Output the (x, y) coordinate of the center of the cell containing the given text.  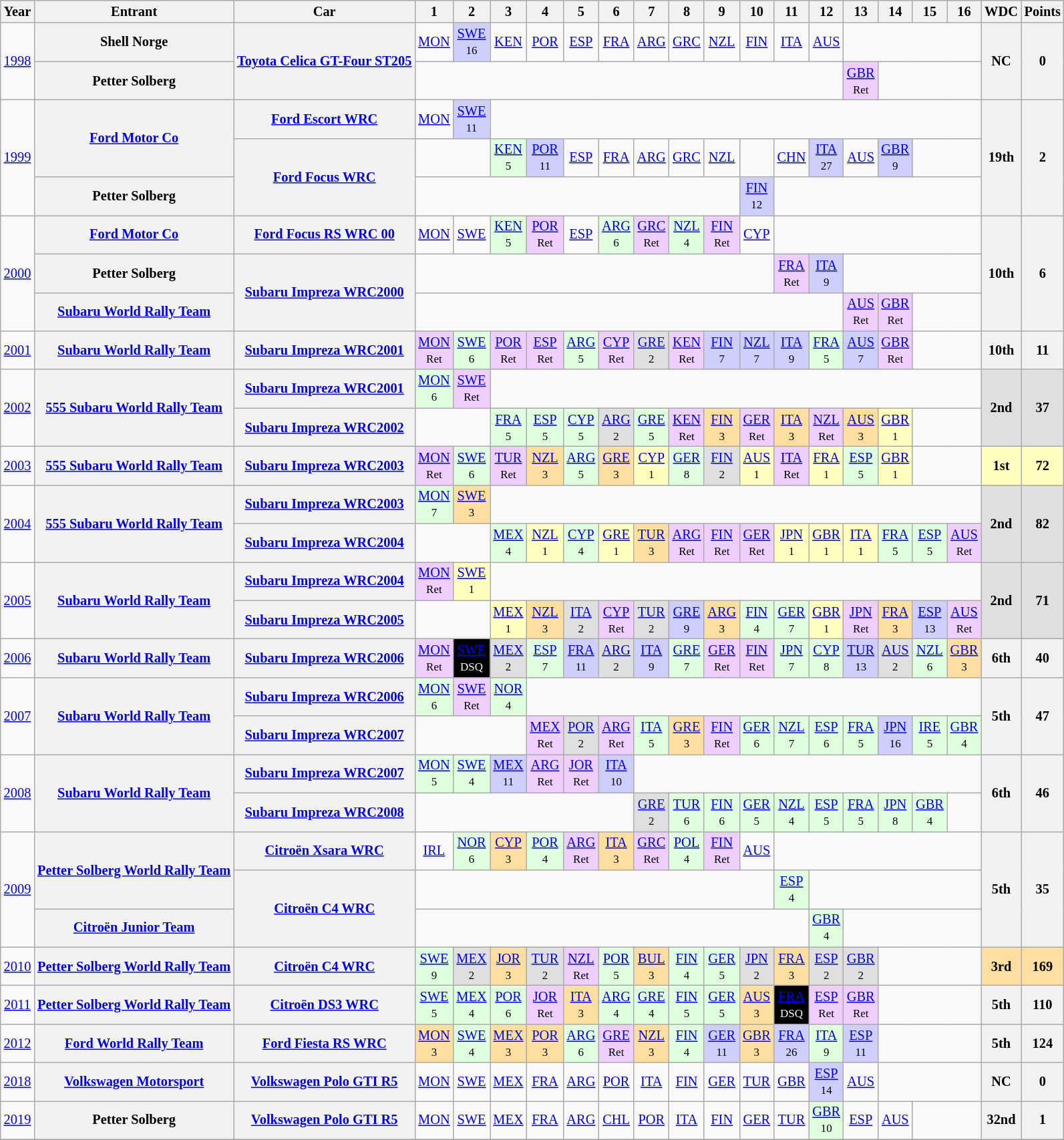
CYP3 (509, 851)
GER7 (792, 620)
AUS1 (757, 465)
13 (861, 11)
2003 (17, 465)
NOR4 (509, 697)
CYP1 (652, 465)
Ford World Rally Team (134, 1043)
37 (1043, 407)
GBR2 (861, 966)
169 (1043, 966)
POR11 (545, 158)
GBR (792, 1082)
Subaru Impreza WRC2005 (325, 620)
JPN7 (792, 658)
Citroën Xsara WRC (325, 851)
2012 (17, 1043)
110 (1043, 1004)
Year (17, 11)
JPN2 (757, 966)
NOR6 (472, 851)
2008 (17, 792)
GER11 (721, 1043)
SWEDSQ (472, 658)
8 (687, 11)
1999 (17, 158)
CHN (792, 158)
12 (826, 11)
Citroën Junior Team (134, 928)
FRADSQ (792, 1004)
SWE11 (472, 119)
JOR3 (509, 966)
ESP14 (826, 1082)
MON3 (434, 1043)
Subaru Impreza WRC2000 (325, 293)
Ford Focus WRC (325, 176)
82 (1043, 524)
ITA5 (652, 735)
7 (652, 11)
40 (1043, 658)
CYP8 (826, 658)
FIN12 (757, 196)
Entrant (134, 11)
2005 (17, 600)
46 (1043, 792)
Volkswagen Motorsport (134, 1082)
Ford Escort WRC (325, 119)
NZL6 (930, 658)
Citroën DS3 WRC (325, 1004)
JPN16 (896, 735)
32nd (1001, 1120)
2018 (17, 1082)
SWE9 (434, 966)
ESP7 (545, 658)
GER6 (757, 735)
MEXRet (545, 735)
Ford Fiesta RS WRC (325, 1043)
FIN5 (687, 1004)
JPNRet (861, 620)
IRE5 (930, 735)
2001 (17, 350)
MON7 (434, 504)
JPN1 (792, 543)
ITA10 (616, 773)
19th (1001, 158)
GBR10 (826, 1120)
POR6 (509, 1004)
MON5 (434, 773)
TUR13 (861, 658)
SWE5 (434, 1004)
Points (1043, 11)
10 (757, 11)
9 (721, 11)
MEX11 (509, 773)
ITA2 (581, 620)
14 (896, 11)
16 (964, 11)
ITA1 (861, 543)
ITA27 (826, 158)
CYP4 (581, 543)
35 (1043, 890)
5 (581, 11)
AUS7 (861, 350)
71 (1043, 600)
KEN (509, 42)
FIN7 (721, 350)
CYP5 (581, 427)
Toyota Celica GT-Four ST205 (325, 61)
TUR3 (652, 543)
CHL (616, 1120)
TUR6 (687, 812)
IRL (434, 851)
3rd (1001, 966)
CYP (757, 234)
NZL1 (545, 543)
ARG3 (721, 620)
2002 (17, 407)
MEX3 (509, 1043)
2000 (17, 272)
SWE3 (472, 504)
FIN6 (721, 812)
ITARet (792, 465)
ESP13 (930, 620)
1998 (17, 61)
FRA26 (792, 1043)
2004 (17, 524)
GRE5 (652, 427)
SWE16 (472, 42)
72 (1043, 465)
ESP11 (861, 1043)
Subaru Impreza WRC2002 (325, 427)
GBR9 (896, 158)
ESP4 (792, 889)
AUS2 (896, 658)
2019 (17, 1120)
FIN3 (721, 427)
WDC (1001, 11)
TURRet (509, 465)
SWE1 (472, 581)
POR4 (545, 851)
2010 (17, 966)
POR3 (545, 1043)
1st (1001, 465)
2007 (17, 716)
ESP2 (826, 966)
FRA11 (581, 658)
GRE9 (687, 620)
2011 (17, 1004)
ESP6 (826, 735)
2006 (17, 658)
BUL3 (652, 966)
3 (509, 11)
GRE1 (616, 543)
Subaru Impreza WRC2008 (325, 812)
Car (325, 11)
15 (930, 11)
GRERet (616, 1043)
GRE4 (652, 1004)
FRARet (792, 273)
GER8 (687, 465)
124 (1043, 1043)
ARG4 (616, 1004)
Ford Focus RS WRC 00 (325, 234)
FRA1 (826, 465)
FIN2 (721, 465)
4 (545, 11)
47 (1043, 716)
MEX1 (509, 620)
Shell Norge (134, 42)
POL4 (687, 851)
JPN8 (896, 812)
2009 (17, 890)
POR5 (616, 966)
GRE7 (687, 658)
POR2 (581, 735)
